Determine the (X, Y) coordinate at the center of the cell enclosing the given text.  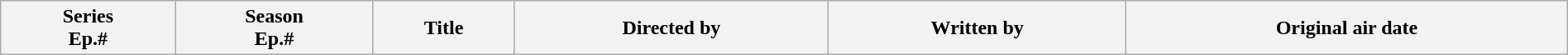
Written by (978, 28)
SeriesEp.# (88, 28)
SeasonEp.# (275, 28)
Title (443, 28)
Directed by (672, 28)
Original air date (1347, 28)
